Identify which cell holds the provided text, then report its [x, y] central coordinate. 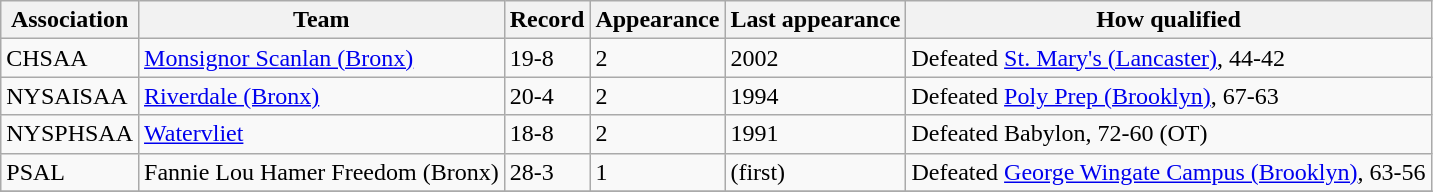
1994 [816, 96]
(first) [816, 172]
NYSAISAA [70, 96]
Appearance [658, 20]
Watervliet [322, 134]
Fannie Lou Hamer Freedom (Bronx) [322, 172]
PSAL [70, 172]
How qualified [1168, 20]
NYSPHSAA [70, 134]
Last appearance [816, 20]
28-3 [547, 172]
19-8 [547, 58]
Association [70, 20]
1991 [816, 134]
Riverdale (Bronx) [322, 96]
2002 [816, 58]
1 [658, 172]
Defeated St. Mary's (Lancaster), 44-42 [1168, 58]
Team [322, 20]
Monsignor Scanlan (Bronx) [322, 58]
Defeated Poly Prep (Brooklyn), 67-63 [1168, 96]
Record [547, 20]
Defeated George Wingate Campus (Brooklyn), 63-56 [1168, 172]
Defeated Babylon, 72-60 (OT) [1168, 134]
CHSAA [70, 58]
20-4 [547, 96]
18-8 [547, 134]
